Return [X, Y] of the center of cell containing provided text 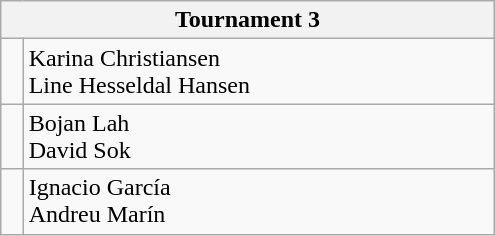
Tournament 3 [248, 20]
Bojan LahDavid Sok [258, 136]
Karina ChristiansenLine Hesseldal Hansen [258, 72]
Ignacio GarcíaAndreu Marín [258, 202]
